Extract the [x, y] coordinate from the center of the cell holding the provided text.  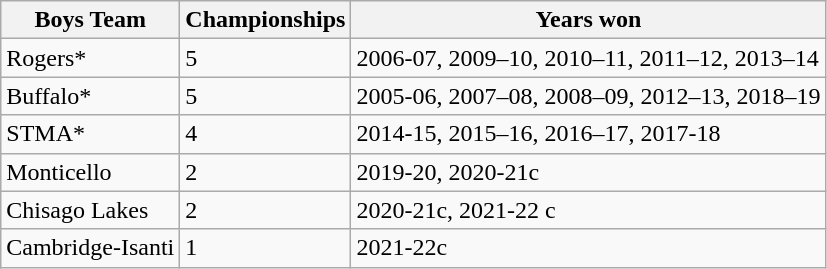
Monticello [90, 172]
2019-20, 2020-21c [588, 172]
Championships [266, 20]
Chisago Lakes [90, 210]
STMA* [90, 134]
2005-06, 2007–08, 2008–09, 2012–13, 2018–19 [588, 96]
2006-07, 2009–10, 2010–11, 2011–12, 2013–14 [588, 58]
Years won [588, 20]
2021-22c [588, 248]
Cambridge-Isanti [90, 248]
Rogers* [90, 58]
Boys Team [90, 20]
4 [266, 134]
2014-15, 2015–16, 2016–17, 2017-18 [588, 134]
2020-21c, 2021-22 c [588, 210]
Buffalo* [90, 96]
1 [266, 248]
